Return (x, y) of the center of cell containing provided text 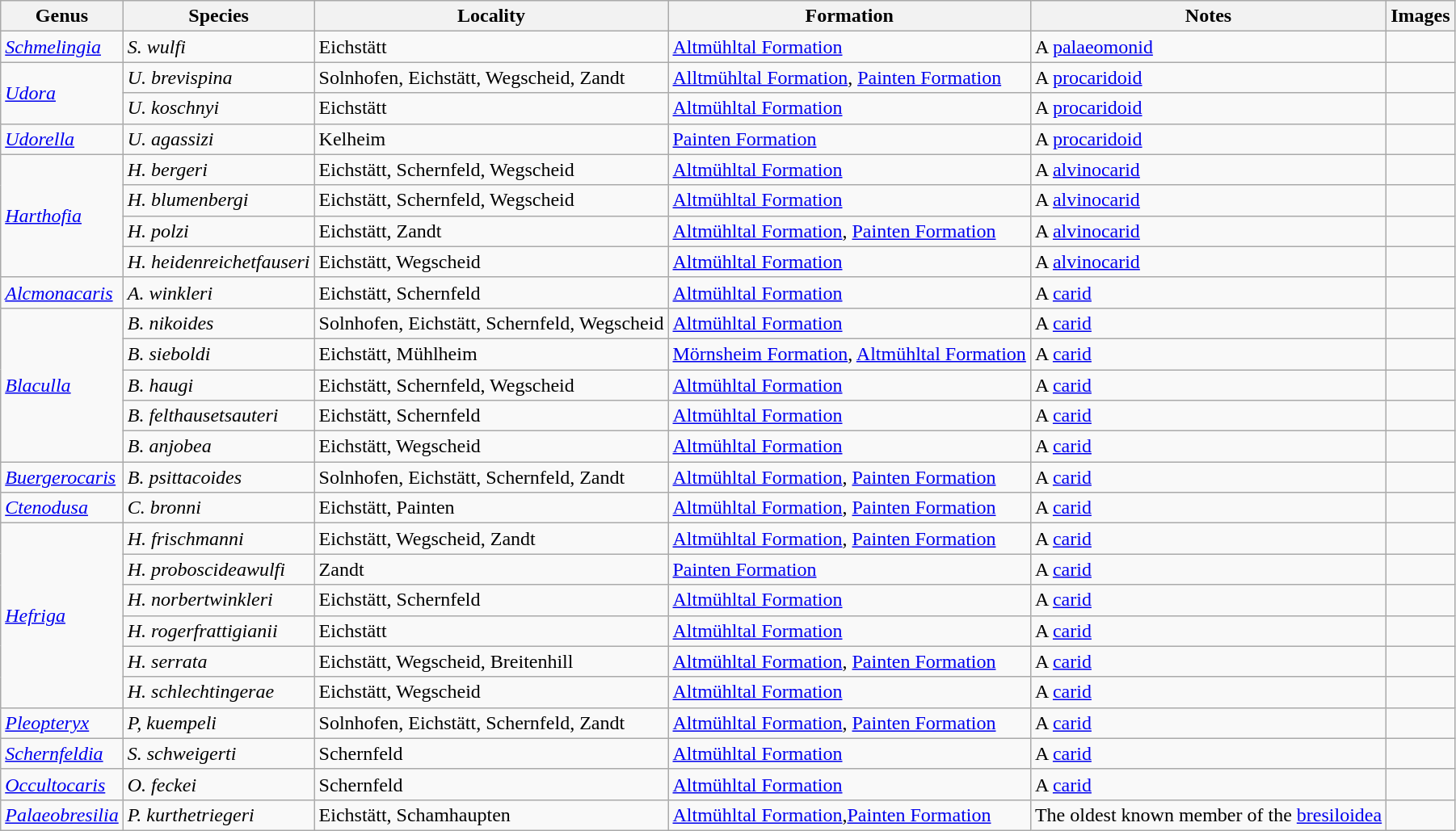
Harthofia (62, 216)
Mörnsheim Formation, Altmühltal Formation (849, 354)
Zandt (491, 569)
B. haugi (218, 385)
Solnhofen, Eichstätt, Wegscheid, Zandt (491, 78)
Kelheim (491, 139)
The oldest known member of the bresiloidea (1208, 815)
H. blumenbergi (218, 200)
C. bronni (218, 508)
H. schlechtingerae (218, 692)
Alltmühltal Formation, Painten Formation (849, 78)
Eichstätt, Wegscheid, Breitenhill (491, 661)
Blaculla (62, 384)
H. proboscideawulfi (218, 569)
Altmühltal Formation,Painten Formation (849, 815)
Notes (1208, 16)
U. agassizi (218, 139)
Schernfeldia (62, 753)
B. psittacoides (218, 477)
B. anjobea (218, 447)
A. winkleri (218, 292)
B. sieboldi (218, 354)
P, kuempeli (218, 723)
O. feckei (218, 784)
H. norbertwinkleri (218, 600)
B. felthausetsauteri (218, 416)
Schmelingia (62, 47)
H. frischmanni (218, 539)
Images (1420, 16)
Udorella (62, 139)
B. nikoides (218, 323)
H. bergeri (218, 170)
Occultocaris (62, 784)
U. brevispina (218, 78)
Alcmonacaris (62, 292)
Udora (62, 93)
Eichstätt, Wegscheid, Zandt (491, 539)
Species (218, 16)
Ctenodusa (62, 508)
P. kurthetriegeri (218, 815)
Formation (849, 16)
H. polzi (218, 231)
Eichstätt, Mühlheim (491, 354)
Palaeobresilia (62, 815)
Locality (491, 16)
Eichstätt, Zandt (491, 231)
Eichstätt, Painten (491, 508)
S. wulfi (218, 47)
Pleopteryx (62, 723)
H. serrata (218, 661)
A palaeomonid (1208, 47)
U. koschnyi (218, 108)
Buergerocaris (62, 477)
H. heidenreichetfauseri (218, 262)
H. rogerfrattigianii (218, 631)
Eichstätt, Schamhaupten (491, 815)
Hefriga (62, 615)
Genus (62, 16)
Solnhofen, Eichstätt, Schernfeld, Wegscheid (491, 323)
S. schweigerti (218, 753)
